Provide the [X, Y] coordinate of the cell's center where the given text is located.  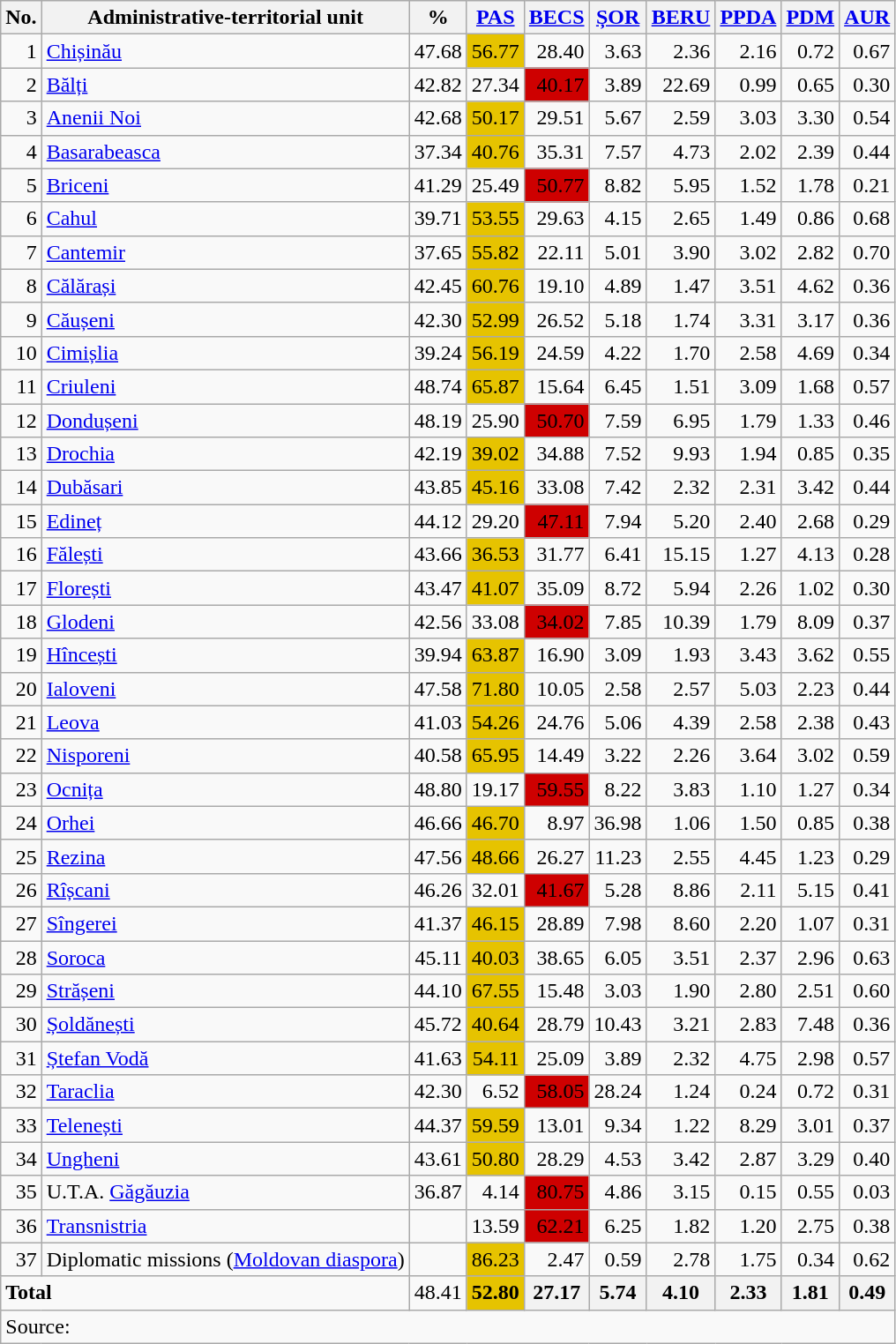
15.15 [681, 555]
7.59 [617, 421]
0.41 [868, 890]
0.86 [810, 219]
6.45 [617, 386]
54.11 [496, 1058]
Sîngerei [226, 923]
19.17 [496, 789]
26.52 [556, 319]
0.63 [868, 957]
39.24 [437, 353]
7 [21, 252]
6.25 [617, 1226]
22.69 [681, 85]
7.94 [617, 521]
1.51 [681, 386]
Briceni [226, 185]
Șoldănești [226, 1025]
5.18 [617, 319]
14.49 [556, 756]
11 [21, 386]
1.74 [681, 319]
7.52 [617, 454]
80.75 [556, 1192]
Bălți [226, 85]
Soroca [226, 957]
1.70 [681, 353]
26 [21, 890]
47.58 [437, 689]
3.90 [681, 252]
44.12 [437, 521]
31.77 [556, 555]
1.22 [681, 1125]
0.28 [868, 555]
1.82 [681, 1226]
19 [21, 655]
AUR [868, 18]
15.48 [556, 991]
71.80 [496, 689]
10 [21, 353]
19.10 [556, 286]
46.26 [437, 890]
10.39 [681, 622]
34.02 [556, 622]
1.10 [748, 789]
2.37 [748, 957]
7.42 [617, 488]
No. [21, 18]
9 [21, 319]
Telenești [226, 1125]
Fălești [226, 555]
40.17 [556, 85]
47.11 [556, 521]
4.15 [617, 219]
41.37 [437, 923]
6 [21, 219]
1.33 [810, 421]
39.02 [496, 454]
1.75 [748, 1259]
3.17 [810, 319]
5.06 [617, 722]
2.23 [810, 689]
28.79 [556, 1025]
Ștefan Vodă [226, 1058]
Leova [226, 722]
4.75 [748, 1058]
5.67 [617, 118]
U.T.A. Găgăuzia [226, 1192]
48.66 [496, 856]
PAS [496, 18]
2.65 [681, 219]
Cimișlia [226, 353]
4.62 [810, 286]
2.51 [810, 991]
40.76 [496, 152]
4.73 [681, 152]
6.41 [617, 555]
BECS [556, 18]
34.88 [556, 454]
14 [21, 488]
24.76 [556, 722]
41.03 [437, 722]
41.67 [556, 890]
46.70 [496, 823]
4.39 [681, 722]
2.02 [748, 152]
Taraclia [226, 1092]
3.15 [681, 1192]
4 [21, 152]
50.77 [556, 185]
Drochia [226, 454]
2.40 [748, 521]
3.01 [810, 1125]
Strășeni [226, 991]
17 [21, 588]
Ialoveni [226, 689]
13.01 [556, 1125]
13 [21, 454]
0.46 [868, 421]
22 [21, 756]
4.45 [748, 856]
5.20 [681, 521]
8 [21, 286]
Ungheni [226, 1159]
2.20 [748, 923]
45.16 [496, 488]
7.85 [617, 622]
46.15 [496, 923]
32 [21, 1092]
0.40 [868, 1159]
43.66 [437, 555]
8.22 [617, 789]
3.21 [681, 1025]
1.20 [748, 1226]
33 [21, 1125]
0.35 [868, 454]
52.99 [496, 319]
Cahul [226, 219]
47.68 [437, 51]
30 [21, 1025]
24.59 [556, 353]
47.56 [437, 856]
5.15 [810, 890]
4.13 [810, 555]
37.65 [437, 252]
2.87 [748, 1159]
1.07 [810, 923]
0.67 [868, 51]
24 [21, 823]
16 [21, 555]
2.75 [810, 1226]
% [437, 18]
3.43 [748, 655]
2.38 [810, 722]
29.51 [556, 118]
2.83 [748, 1025]
2.80 [748, 991]
5.95 [681, 185]
Basarabeasca [226, 152]
34 [21, 1159]
3.30 [810, 118]
27 [21, 923]
25.90 [496, 421]
8.60 [681, 923]
8.97 [556, 823]
46.66 [437, 823]
Dubăsari [226, 488]
55.82 [496, 252]
28.40 [556, 51]
6.05 [617, 957]
4.10 [681, 1293]
11.23 [617, 856]
42.56 [437, 622]
25 [21, 856]
Cantemir [226, 252]
29.63 [556, 219]
16.90 [556, 655]
41.07 [496, 588]
43.47 [437, 588]
5.03 [748, 689]
Glodeni [226, 622]
56.19 [496, 353]
15 [21, 521]
7.48 [810, 1025]
1.94 [748, 454]
56.77 [496, 51]
2.31 [748, 488]
50.70 [556, 421]
28.29 [556, 1159]
52.80 [496, 1293]
2.33 [748, 1293]
6.52 [496, 1092]
Source: [448, 1326]
40.64 [496, 1025]
PPDA [748, 18]
1.47 [681, 286]
25.49 [496, 185]
1 [21, 51]
1.90 [681, 991]
1.06 [681, 823]
7.98 [617, 923]
67.55 [496, 991]
2.55 [681, 856]
2.78 [681, 1259]
5.94 [681, 588]
5.01 [617, 252]
48.80 [437, 789]
48.74 [437, 386]
2.36 [681, 51]
1.93 [681, 655]
20 [21, 689]
Anenii Noi [226, 118]
3 [21, 118]
3.31 [748, 319]
21 [21, 722]
Edineț [226, 521]
1.02 [810, 588]
0.70 [868, 252]
40.03 [496, 957]
Căușeni [226, 319]
4.69 [810, 353]
36.87 [437, 1192]
36.53 [496, 555]
28.24 [617, 1092]
1.81 [810, 1293]
8.86 [681, 890]
41.63 [437, 1058]
2.68 [810, 521]
32.01 [496, 890]
7.57 [617, 152]
43.85 [437, 488]
3.29 [810, 1159]
5.74 [617, 1293]
Diplomatic missions (Moldovan diaspora) [226, 1259]
25.09 [556, 1058]
27.17 [556, 1293]
53.55 [496, 219]
0.62 [868, 1259]
ȘOR [617, 18]
8.29 [748, 1125]
0.54 [868, 118]
18 [21, 622]
8.72 [617, 588]
0.68 [868, 219]
43.61 [437, 1159]
42.68 [437, 118]
4.86 [617, 1192]
42.82 [437, 85]
13.59 [496, 1226]
60.76 [496, 286]
9.34 [617, 1125]
0.99 [748, 85]
5.28 [617, 890]
39.94 [437, 655]
4.89 [617, 286]
0.65 [810, 85]
1.24 [681, 1092]
3.64 [748, 756]
8.82 [617, 185]
2.59 [681, 118]
1.49 [748, 219]
63.87 [496, 655]
2.16 [748, 51]
23 [21, 789]
2.11 [748, 890]
50.17 [496, 118]
0.24 [748, 1092]
2 [21, 85]
29.20 [496, 521]
59.55 [556, 789]
1.50 [748, 823]
28.89 [556, 923]
35 [21, 1192]
2.96 [810, 957]
45.11 [437, 957]
44.37 [437, 1125]
Chișinău [226, 51]
PDM [810, 18]
54.26 [496, 722]
15.64 [556, 386]
9.93 [681, 454]
4.22 [617, 353]
Transnistria [226, 1226]
12 [21, 421]
2.39 [810, 152]
Florești [226, 588]
45.72 [437, 1025]
8.09 [810, 622]
2.82 [810, 252]
1.78 [810, 185]
86.23 [496, 1259]
42.19 [437, 454]
0.49 [868, 1293]
0.43 [868, 722]
58.05 [556, 1092]
40.58 [437, 756]
0.60 [868, 991]
62.21 [556, 1226]
36 [21, 1226]
2.98 [810, 1058]
4.53 [617, 1159]
28 [21, 957]
Ocnița [226, 789]
31 [21, 1058]
3.83 [681, 789]
3.62 [810, 655]
37 [21, 1259]
35.09 [556, 588]
Orhei [226, 823]
4.14 [496, 1192]
39.71 [437, 219]
1.68 [810, 386]
3.63 [617, 51]
27.34 [496, 85]
36.98 [617, 823]
Rîșcani [226, 890]
48.19 [437, 421]
5 [21, 185]
59.59 [496, 1125]
6.95 [681, 421]
10.43 [617, 1025]
Rezina [226, 856]
29 [21, 991]
26.27 [556, 856]
BERU [681, 18]
Criuleni [226, 386]
35.31 [556, 152]
Nisporeni [226, 756]
41.29 [437, 185]
22.11 [556, 252]
42.45 [437, 286]
2.57 [681, 689]
1.23 [810, 856]
0.03 [868, 1192]
44.10 [437, 991]
50.80 [496, 1159]
1.52 [748, 185]
Dondușeni [226, 421]
Administrative-territorial unit [226, 18]
3.22 [617, 756]
Total [205, 1293]
Călărași [226, 286]
0.15 [748, 1192]
37.34 [437, 152]
48.41 [437, 1293]
38.65 [556, 957]
2.47 [556, 1259]
0.21 [868, 185]
Hîncești [226, 655]
65.95 [496, 756]
65.87 [496, 386]
10.05 [556, 689]
